Locate the cell with the specified text and output its (x, y) center coordinate. 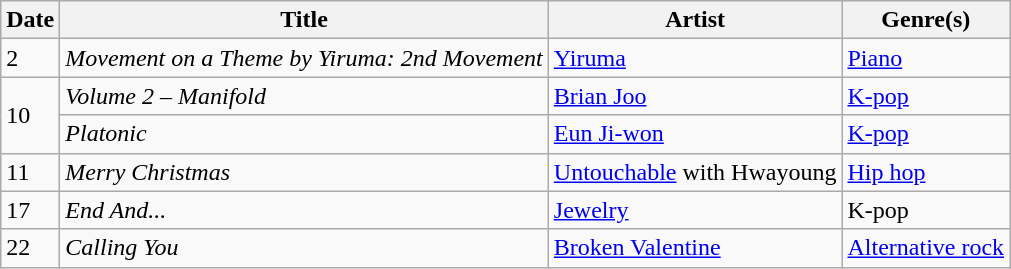
Artist (695, 20)
Alternative rock (926, 248)
Calling You (304, 248)
Date (30, 20)
Movement on a Theme by Yiruma: 2nd Movement (304, 58)
Brian Joo (695, 96)
Merry Christmas (304, 172)
10 (30, 115)
Broken Valentine (695, 248)
22 (30, 248)
Platonic (304, 134)
Genre(s) (926, 20)
Title (304, 20)
17 (30, 210)
Yiruma (695, 58)
2 (30, 58)
Hip hop (926, 172)
11 (30, 172)
Eun Ji-won (695, 134)
Untouchable with Hwayoung (695, 172)
Piano (926, 58)
Jewelry (695, 210)
Volume 2 – Manifold (304, 96)
End And... (304, 210)
